Find where the given text appears and provide that cell's center as [x, y] coordinate. 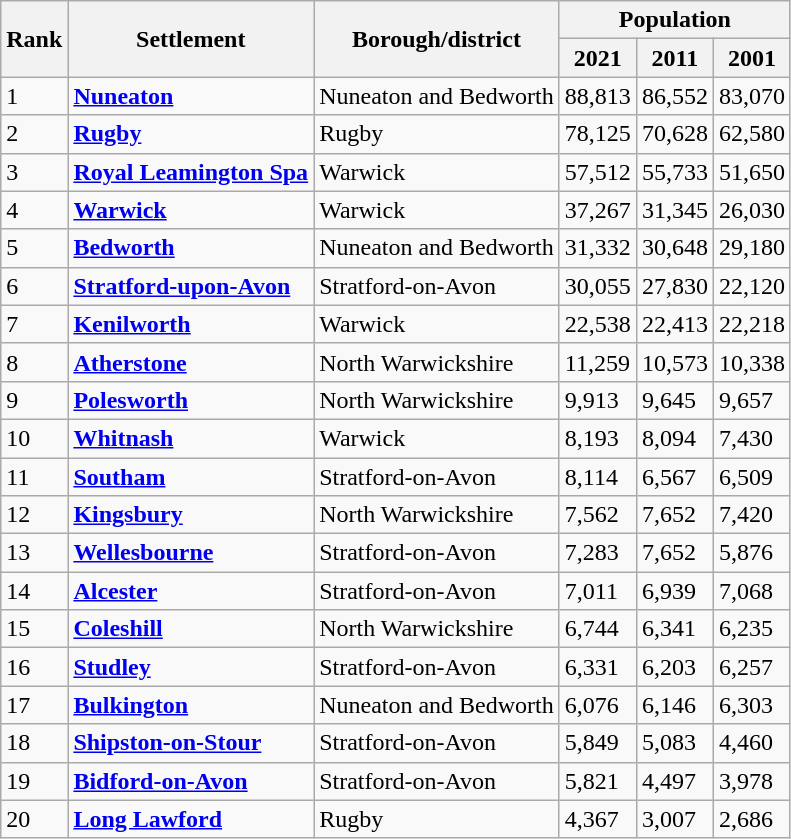
Coleshill [191, 629]
Borough/district [437, 39]
6,203 [674, 667]
Bedworth [191, 248]
31,345 [674, 210]
2021 [598, 58]
6,303 [752, 705]
12 [34, 515]
16 [34, 667]
Southam [191, 477]
10,338 [752, 362]
2001 [752, 58]
8,193 [598, 438]
51,650 [752, 172]
Population [674, 20]
15 [34, 629]
7,420 [752, 515]
1 [34, 96]
Shipston-on-Stour [191, 743]
4,497 [674, 781]
57,512 [598, 172]
6,076 [598, 705]
9 [34, 400]
2011 [674, 58]
Royal Leamington Spa [191, 172]
11,259 [598, 362]
3 [34, 172]
Nuneaton [191, 96]
88,813 [598, 96]
29,180 [752, 248]
4 [34, 210]
5,849 [598, 743]
2,686 [752, 819]
6,235 [752, 629]
Stratford-upon-Avon [191, 286]
6,341 [674, 629]
11 [34, 477]
8 [34, 362]
5 [34, 248]
3,978 [752, 781]
Whitnash [191, 438]
3,007 [674, 819]
5,083 [674, 743]
Kenilworth [191, 324]
5,876 [752, 553]
2 [34, 134]
6,509 [752, 477]
17 [34, 705]
37,267 [598, 210]
Studley [191, 667]
Rank [34, 39]
70,628 [674, 134]
Long Lawford [191, 819]
18 [34, 743]
6,146 [674, 705]
Atherstone [191, 362]
6,744 [598, 629]
30,648 [674, 248]
Polesworth [191, 400]
9,645 [674, 400]
6,257 [752, 667]
Wellesbourne [191, 553]
19 [34, 781]
7,562 [598, 515]
22,413 [674, 324]
30,055 [598, 286]
31,332 [598, 248]
Bidford-on-Avon [191, 781]
9,657 [752, 400]
22,538 [598, 324]
22,120 [752, 286]
83,070 [752, 96]
Bulkington [191, 705]
6 [34, 286]
78,125 [598, 134]
10 [34, 438]
62,580 [752, 134]
7,430 [752, 438]
7,068 [752, 591]
6,939 [674, 591]
10,573 [674, 362]
22,218 [752, 324]
8,094 [674, 438]
6,567 [674, 477]
55,733 [674, 172]
7 [34, 324]
4,460 [752, 743]
26,030 [752, 210]
27,830 [674, 286]
14 [34, 591]
9,913 [598, 400]
5,821 [598, 781]
Settlement [191, 39]
13 [34, 553]
86,552 [674, 96]
20 [34, 819]
4,367 [598, 819]
8,114 [598, 477]
Kingsbury [191, 515]
7,011 [598, 591]
Alcester [191, 591]
7,283 [598, 553]
6,331 [598, 667]
